Return (X, Y) of the center of cell containing provided text 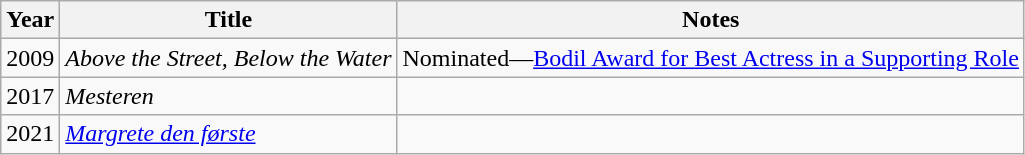
Year (30, 20)
Mesteren (228, 96)
Notes (710, 20)
2017 (30, 96)
2021 (30, 134)
Title (228, 20)
Nominated—Bodil Award for Best Actress in a Supporting Role (710, 58)
Margrete den første (228, 134)
2009 (30, 58)
Above the Street, Below the Water (228, 58)
